From the cell containing the given text, extract its center point as [X, Y] coordinate. 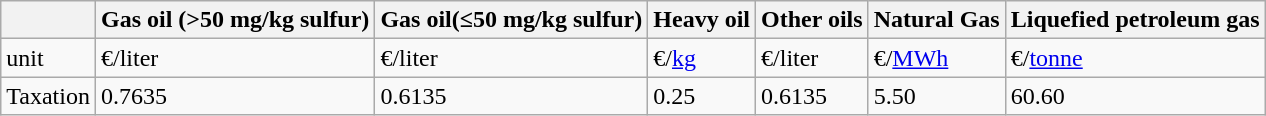
Heavy oil [702, 20]
Liquefied petroleum gas [1135, 20]
0.7635 [234, 96]
Gas oil(≤50 mg/kg sulfur) [512, 20]
Gas oil (>50 mg/kg sulfur) [234, 20]
€/tonne [1135, 58]
5.50 [936, 96]
0.25 [702, 96]
€/kg [702, 58]
Natural Gas [936, 20]
Other oils [812, 20]
Taxation [48, 96]
unit [48, 58]
€/MWh [936, 58]
60.60 [1135, 96]
